Locate the cell with the specified text and output its (X, Y) center coordinate. 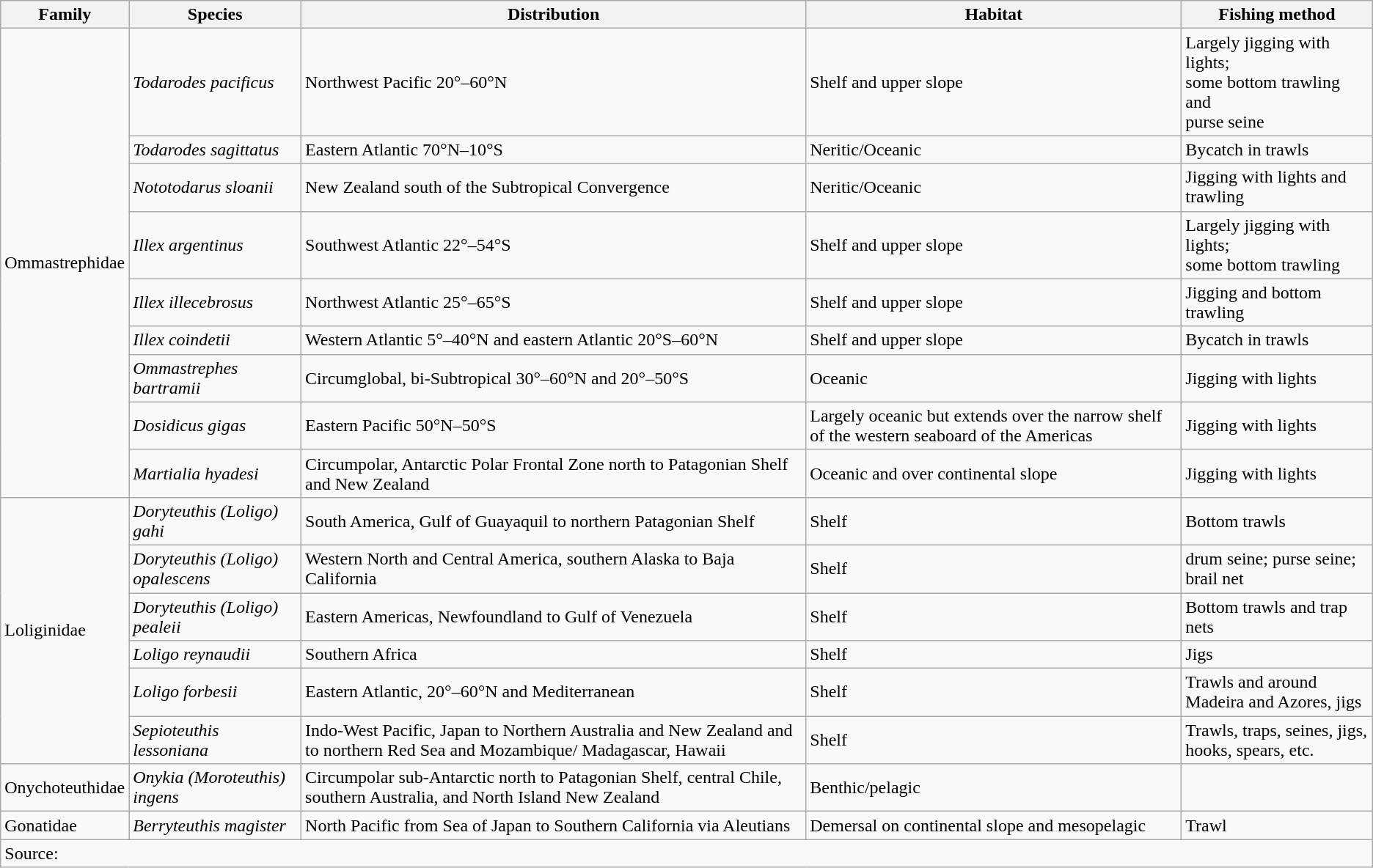
Jigging with lights andtrawling (1277, 188)
Berryteuthis magister (216, 825)
Todarodes sagittatus (216, 150)
Source: (686, 853)
Oceanic (994, 378)
Jigging and bottom trawling (1277, 302)
Bottom trawls (1277, 521)
Distribution (554, 15)
Illex coindetii (216, 340)
Sepioteuthis lessoniana (216, 740)
Habitat (994, 15)
Doryteuthis (Loligo) pealeii (216, 616)
Onychoteuthidae (65, 787)
Northwest Atlantic 25°–65°S (554, 302)
New Zealand south of the Subtropical Convergence (554, 188)
Eastern Atlantic, 20°–60°N and Mediterranean (554, 692)
Trawls, traps, seines, jigs, hooks, spears, etc. (1277, 740)
Western North and Central America, southern Alaska to Baja California (554, 569)
Western Atlantic 5°–40°N and eastern Atlantic 20°S–60°N (554, 340)
Eastern Pacific 50°N–50°S (554, 425)
Indo-West Pacific, Japan to Northern Australia and New Zealand and to northern Red Sea and Mozambique/ Madagascar, Hawaii (554, 740)
Ommastrephidae (65, 263)
Illex illecebrosus (216, 302)
Loligo reynaudii (216, 655)
Doryteuthis (Loligo) opalescens (216, 569)
Trawls and around Madeira and Azores, jigs (1277, 692)
Largely oceanic but extends over the narrow shelf of the western seaboard of the Americas (994, 425)
Todarodes pacificus (216, 82)
Martialia hyadesi (216, 474)
Nototodarus sloanii (216, 188)
Onykia (Moroteuthis) ingens (216, 787)
Circumpolar, Antarctic Polar Frontal Zone north to Patagonian Shelf and New Zealand (554, 474)
Circumpolar sub-Antarctic north to Patagonian Shelf, central Chile, southern Australia, and North Island New Zealand (554, 787)
South America, Gulf of Guayaquil to northern Patagonian Shelf (554, 521)
Oceanic and over continental slope (994, 474)
Largely jigging with lights;some bottom trawling andpurse seine (1277, 82)
Jigs (1277, 655)
Illex argentinus (216, 245)
Northwest Pacific 20°–60°N (554, 82)
Dosidicus gigas (216, 425)
Trawl (1277, 825)
Loliginidae (65, 630)
Eastern Atlantic 70°N–10°S (554, 150)
Southern Africa (554, 655)
Largely jigging with lights;some bottom trawling (1277, 245)
Family (65, 15)
Loligo forbesii (216, 692)
Gonatidae (65, 825)
Eastern Americas, Newfoundland to Gulf of Venezuela (554, 616)
Benthic/pelagic (994, 787)
Fishing method (1277, 15)
Demersal on continental slope and mesopelagic (994, 825)
Doryteuthis (Loligo) gahi (216, 521)
Circumglobal, bi-Subtropical 30°–60°N and 20°–50°S (554, 378)
Ommastrephes bartramii (216, 378)
Southwest Atlantic 22°–54°S (554, 245)
Bottom trawls and trap nets (1277, 616)
drum seine; purse seine; brail net (1277, 569)
North Pacific from Sea of Japan to Southern California via Aleutians (554, 825)
Species (216, 15)
